Provide the [X, Y] coordinate of the cell's center where the given text is located.  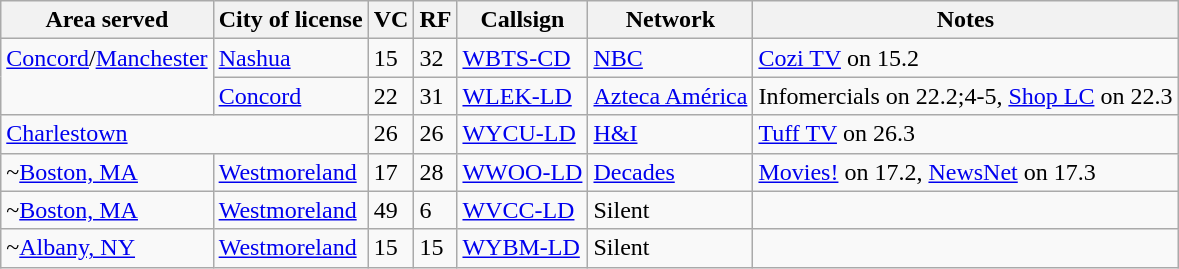
WVCC-LD [522, 210]
NBC [670, 58]
Area served [107, 20]
Network [670, 20]
49 [391, 210]
28 [436, 172]
22 [391, 96]
6 [436, 210]
Decades [670, 172]
Infomercials on 22.2;4-5, Shop LC on 22.3 [966, 96]
WLEK-LD [522, 96]
Concord/Manchester [107, 77]
Concord [290, 96]
City of license [290, 20]
RF [436, 20]
31 [436, 96]
Charlestown [184, 134]
WYBM-LD [522, 248]
Nashua [290, 58]
Tuff TV on 26.3 [966, 134]
VC [391, 20]
~Albany, NY [107, 248]
Callsign [522, 20]
Cozi TV on 15.2 [966, 58]
H&I [670, 134]
Notes [966, 20]
Movies! on 17.2, NewsNet on 17.3 [966, 172]
WYCU-LD [522, 134]
17 [391, 172]
WWOO-LD [522, 172]
32 [436, 58]
WBTS-CD [522, 58]
Azteca América [670, 96]
